Return the [X, Y] coordinate for the center point of the cell that contains the specified text.  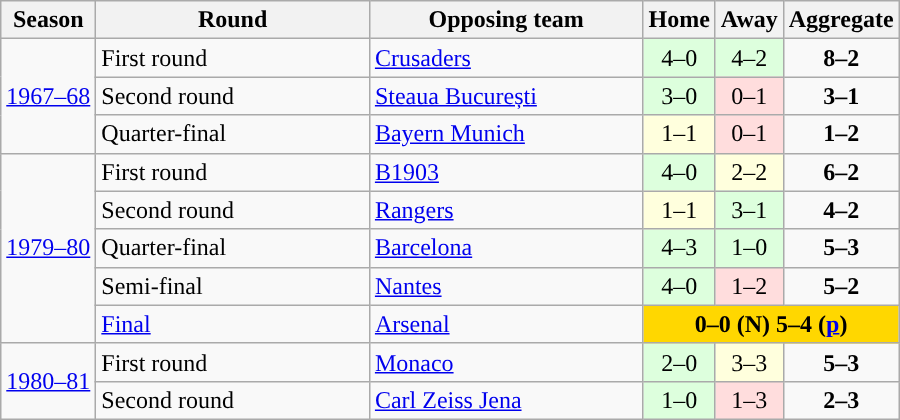
2–3 [841, 400]
1967–68 [48, 96]
Away [749, 20]
Rangers [506, 210]
1–3 [749, 400]
0–0 (N) 5–4 (p) [771, 324]
8–2 [841, 58]
4–3 [679, 248]
Arsenal [506, 324]
3–0 [679, 96]
Home [679, 20]
1979–80 [48, 248]
Opposing team [506, 20]
Steaua București [506, 96]
3–3 [749, 362]
Nantes [506, 286]
Bayern Munich [506, 134]
2–0 [679, 362]
Round [233, 20]
5–2 [841, 286]
Semi-final [233, 286]
Barcelona [506, 248]
Aggregate [841, 20]
1980–81 [48, 381]
Final [233, 324]
2–2 [749, 172]
6–2 [841, 172]
Monaco [506, 362]
B1903 [506, 172]
Carl Zeiss Jena [506, 400]
Crusaders [506, 58]
Season [48, 20]
